Return the [x, y] coordinate for the center point of the cell that contains the specified text.  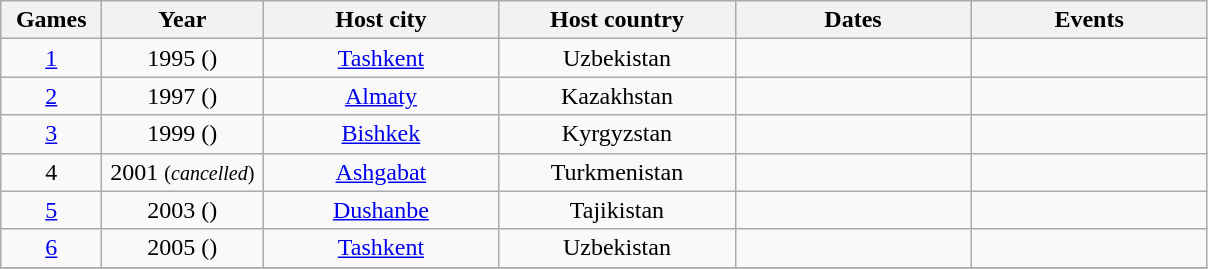
4 [52, 172]
5 [52, 210]
Kazakhstan [617, 96]
Events [1089, 20]
2 [52, 96]
1997 () [182, 96]
Dates [853, 20]
Bishkek [381, 134]
2001 (cancelled) [182, 172]
2003 () [182, 210]
Almaty [381, 96]
1999 () [182, 134]
Host city [381, 20]
Ashgabat [381, 172]
Tajikistan [617, 210]
Dushanbe [381, 210]
Year [182, 20]
Kyrgyzstan [617, 134]
Turkmenistan [617, 172]
3 [52, 134]
Host country [617, 20]
1 [52, 58]
6 [52, 248]
Games [52, 20]
1995 () [182, 58]
2005 () [182, 248]
